Detect which cell encompasses the target text, then output its [x, y] center coordinate. 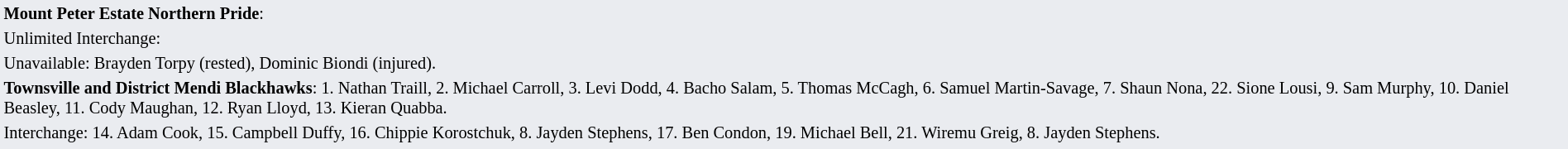
Mount Peter Estate Northern Pride: [784, 13]
Unlimited Interchange: [784, 38]
Unavailable: Brayden Torpy (rested), Dominic Biondi (injured). [784, 63]
